Determine the (X, Y) coordinate at the center of the cell enclosing the given text.  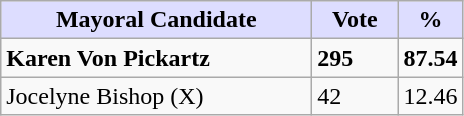
12.46 (430, 96)
Jocelyne Bishop (X) (156, 96)
Karen Von Pickartz (156, 58)
Mayoral Candidate (156, 20)
Vote (355, 20)
295 (355, 58)
87.54 (430, 58)
42 (355, 96)
% (430, 20)
